Search for the cell housing the specified text and yield its (x, y) center coordinate. 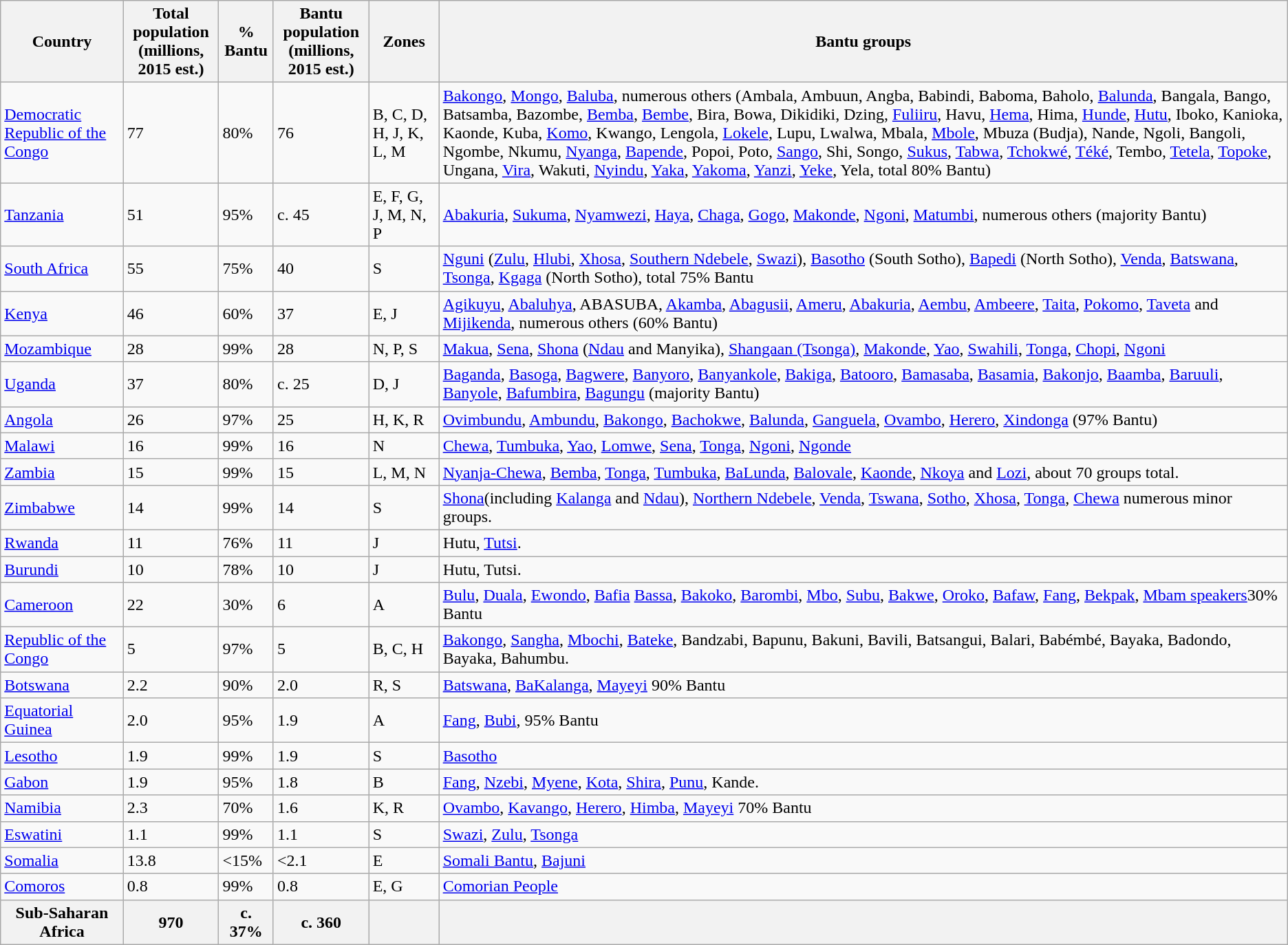
Bantu groups (863, 41)
Batswana, BaKalanga, Mayeyi 90% Bantu (863, 685)
<15% (246, 860)
90% (246, 685)
Ovambo, Kavango, Herero, Himba, Mayeyi 70% Bantu (863, 808)
Bakongo, Sangha, Mbochi, Bateke, Bandzabi, Bapunu, Bakuni, Bavili, Batsangui, Balari, Babémbé, Bayaka, Badondo, Bayaka, Bahumbu. (863, 649)
E, G (404, 887)
76 (321, 133)
c. 37% (246, 922)
Fang, Nzebi, Myene, Kota, Shira, Punu, Kande. (863, 782)
R, S (404, 685)
Bulu, Duala, Ewondo, Bafia Bassa, Bakoko, Barombi, Mbo, Subu, Bakwe, Oroko, Bafaw, Fang, Bekpak, Mbam speakers30% Bantu (863, 605)
Somali Bantu, Bajuni (863, 860)
D, J (404, 384)
60% (246, 314)
South Africa (62, 268)
Ovimbundu, Ambundu, Bakongo, Bachokwe, Balunda, Ganguela, Ovambo, Herero, Xindonga (97% Bantu) (863, 420)
55 (171, 268)
Rwanda (62, 543)
K, R (404, 808)
2.3 (171, 808)
Mozambique (62, 349)
Equatorial Guinea (62, 721)
6 (321, 605)
Angola (62, 420)
Democratic Republic of the Congo (62, 133)
Sub-Saharan Africa (62, 922)
Botswana (62, 685)
78% (246, 569)
51 (171, 215)
25 (321, 420)
Gabon (62, 782)
13.8 (171, 860)
77 (171, 133)
Zones (404, 41)
Uganda (62, 384)
c. 45 (321, 215)
Shona(including Kalanga and Ndau), Northern Ndebele, Venda, Tswana, Sotho, Xhosa, Tonga, Chewa numerous minor groups. (863, 508)
2.2 (171, 685)
Comorian People (863, 887)
Eswatini (62, 834)
Total population(millions, 2015 est.) (171, 41)
B (404, 782)
Somalia (62, 860)
B, C, D, H, J, K, L, M (404, 133)
30% (246, 605)
c. 25 (321, 384)
Fang, Bubi, 95% Bantu (863, 721)
E (404, 860)
76% (246, 543)
75% (246, 268)
<2.1 (321, 860)
c. 360 (321, 922)
Burundi (62, 569)
46 (171, 314)
Kenya (62, 314)
Zimbabwe (62, 508)
E, F, G, J, M, N, P (404, 215)
Zambia (62, 472)
Malawi (62, 446)
Agikuyu, Abaluhya, ABASUBA, Akamba, Abagusii, Ameru, Abakuria, Aembu, Ambeere, Taita, Pokomo, Taveta and Mijikenda, numerous others (60% Bantu) (863, 314)
Republic of the Congo (62, 649)
Tanzania (62, 215)
Swazi, Zulu, Tsonga (863, 834)
40 (321, 268)
% Bantu (246, 41)
B, C, H (404, 649)
1.8 (321, 782)
Cameroon (62, 605)
H, K, R (404, 420)
Makua, Sena, Shona (Ndau and Manyika), Shangaan (Tsonga), Makonde, Yao, Swahili, Tonga, Chopi, Ngoni (863, 349)
Chewa, Tumbuka, Yao, Lomwe, Sena, Tonga, Ngoni, Ngonde (863, 446)
L, M, N (404, 472)
22 (171, 605)
26 (171, 420)
N (404, 446)
Country (62, 41)
Comoros (62, 887)
70% (246, 808)
Namibia (62, 808)
Basotho (863, 756)
Abakuria, Sukuma, Nyamwezi, Haya, Chaga, Gogo, Makonde, Ngoni, Matumbi, numerous others (majority Bantu) (863, 215)
Bantu population(millions, 2015 est.) (321, 41)
Lesotho (62, 756)
E, J (404, 314)
Nyanja-Chewa, Bemba, Tonga, Tumbuka, BaLunda, Balovale, Kaonde, Nkoya and Lozi, about 70 groups total. (863, 472)
970 (171, 922)
N, P, S (404, 349)
1.6 (321, 808)
